Detect which cell encompasses the target text, then output its (X, Y) center coordinate. 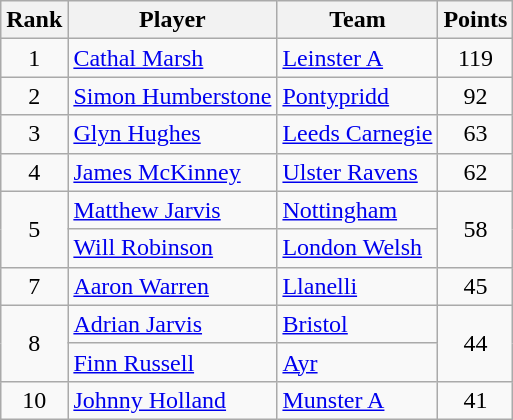
Cathal Marsh (172, 58)
3 (34, 134)
Bristol (358, 324)
Team (358, 20)
45 (476, 286)
Nottingham (358, 210)
Player (172, 20)
Aaron Warren (172, 286)
Llanelli (358, 286)
Leeds Carnegie (358, 134)
62 (476, 172)
7 (34, 286)
44 (476, 343)
James McKinney (172, 172)
Adrian Jarvis (172, 324)
Johnny Holland (172, 400)
10 (34, 400)
8 (34, 343)
63 (476, 134)
Rank (34, 20)
41 (476, 400)
92 (476, 96)
4 (34, 172)
London Welsh (358, 248)
119 (476, 58)
Glyn Hughes (172, 134)
Matthew Jarvis (172, 210)
Ayr (358, 362)
Will Robinson (172, 248)
Simon Humberstone (172, 96)
Finn Russell (172, 362)
5 (34, 229)
Ulster Ravens (358, 172)
1 (34, 58)
Points (476, 20)
Leinster A (358, 58)
Pontypridd (358, 96)
Munster A (358, 400)
2 (34, 96)
58 (476, 229)
